Return the (x, y) coordinate for the center point of the cell that contains the specified text.  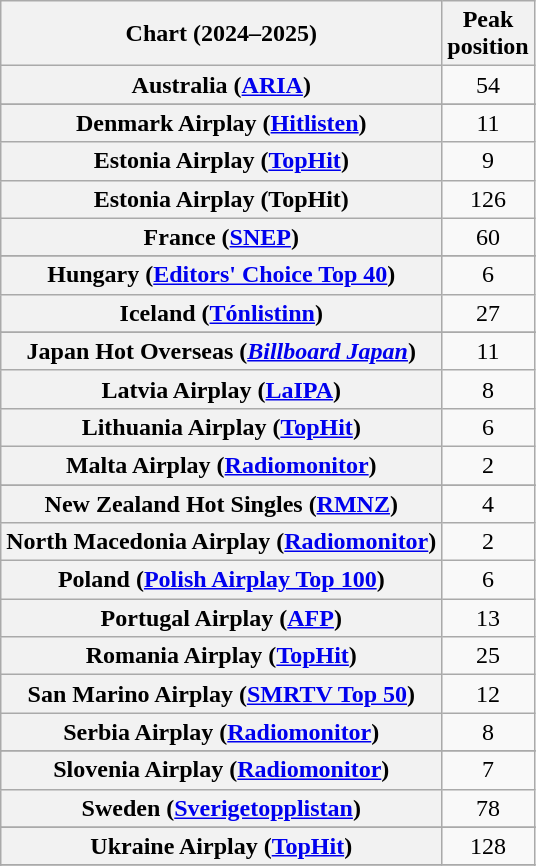
Hungary (Editors' Choice Top 40) (222, 275)
Iceland (Tónlistinn) (222, 313)
13 (488, 618)
25 (488, 656)
9 (488, 161)
12 (488, 694)
78 (488, 808)
Slovenia Airplay (Radiomonitor) (222, 770)
Malta Airplay (Radiomonitor) (222, 465)
Japan Hot Overseas (Billboard Japan) (222, 351)
Portugal Airplay (AFP) (222, 618)
Sweden (Sverigetopplistan) (222, 808)
4 (488, 503)
Poland (Polish Airplay Top 100) (222, 580)
Latvia Airplay (LaIPA) (222, 389)
New Zealand Hot Singles (RMNZ) (222, 503)
Lithuania Airplay (TopHit) (222, 427)
Ukraine Airplay (TopHit) (222, 846)
France (SNEP) (222, 237)
San Marino Airplay (SMRTV Top 50) (222, 694)
7 (488, 770)
60 (488, 237)
54 (488, 85)
Australia (ARIA) (222, 85)
128 (488, 846)
Romania Airplay (TopHit) (222, 656)
Peakposition (488, 34)
Denmark Airplay (Hitlisten) (222, 123)
Chart (2024–2025) (222, 34)
126 (488, 199)
North Macedonia Airplay (Radiomonitor) (222, 542)
Serbia Airplay (Radiomonitor) (222, 732)
27 (488, 313)
